Identify which cell holds the provided text, then report its [x, y] central coordinate. 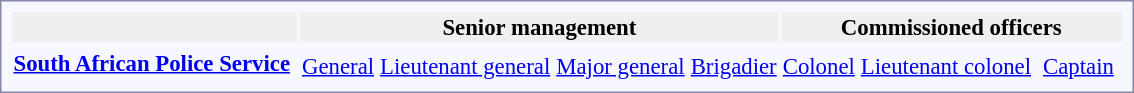
General [338, 66]
Lieutenant colonel [946, 66]
Captain [1079, 66]
Senior management [539, 27]
South African Police Service [152, 63]
Colonel [818, 66]
Brigadier [734, 66]
Major general [620, 66]
Commissioned officers [951, 27]
Lieutenant general [466, 66]
